Pinpoint the cell where the given text exists, returning its [X, Y] midpoint coordinate. 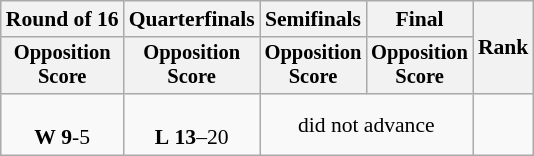
Rank [504, 48]
L 13–20 [192, 124]
Round of 16 [62, 19]
W 9-5 [62, 124]
Quarterfinals [192, 19]
did not advance [366, 124]
Semifinals [314, 19]
Final [420, 19]
